Scan for the cell matching the given text and deliver its [X, Y] coordinate at center. 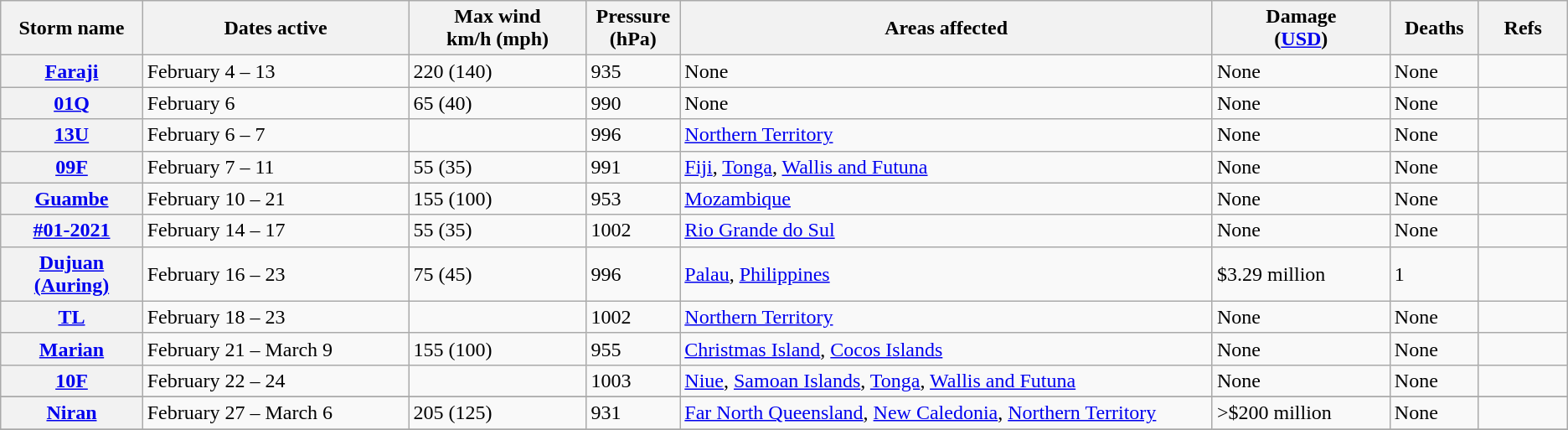
February 7 – 11 [276, 167]
Areas affected [946, 28]
Dates active [276, 28]
953 [633, 199]
Dujuan (Auring) [72, 273]
Niran [72, 412]
Palau, Philippines [946, 273]
220 (140) [498, 71]
205 (125) [498, 412]
65 (40) [498, 103]
75 (45) [498, 273]
Rio Grande do Sul [946, 231]
1 [1434, 273]
Deaths [1434, 28]
>$200 million [1301, 412]
991 [633, 167]
Faraji [72, 71]
Damage(USD) [1301, 28]
February 10 – 21 [276, 199]
Storm name [72, 28]
#01-2021 [72, 231]
Pressure(hPa) [633, 28]
Christmas Island, Cocos Islands [946, 349]
10F [72, 381]
February 6 [276, 103]
Guambe [72, 199]
February 14 – 17 [276, 231]
955 [633, 349]
09F [72, 167]
$3.29 million [1301, 273]
TL [72, 317]
February 18 – 23 [276, 317]
Fiji, Tonga, Wallis and Futuna [946, 167]
13U [72, 135]
Mozambique [946, 199]
Refs [1523, 28]
935 [633, 71]
February 4 – 13 [276, 71]
990 [633, 103]
February 21 – March 9 [276, 349]
Far North Queensland, New Caledonia, Northern Territory [946, 412]
01Q [72, 103]
1003 [633, 381]
931 [633, 412]
Niue, Samoan Islands, Tonga, Wallis and Futuna [946, 381]
February 27 – March 6 [276, 412]
February 16 – 23 [276, 273]
February 6 – 7 [276, 135]
February 22 – 24 [276, 381]
Max windkm/h (mph) [498, 28]
Marian [72, 349]
